Return the (x, y) coordinate for the center point of the cell that contains the specified text.  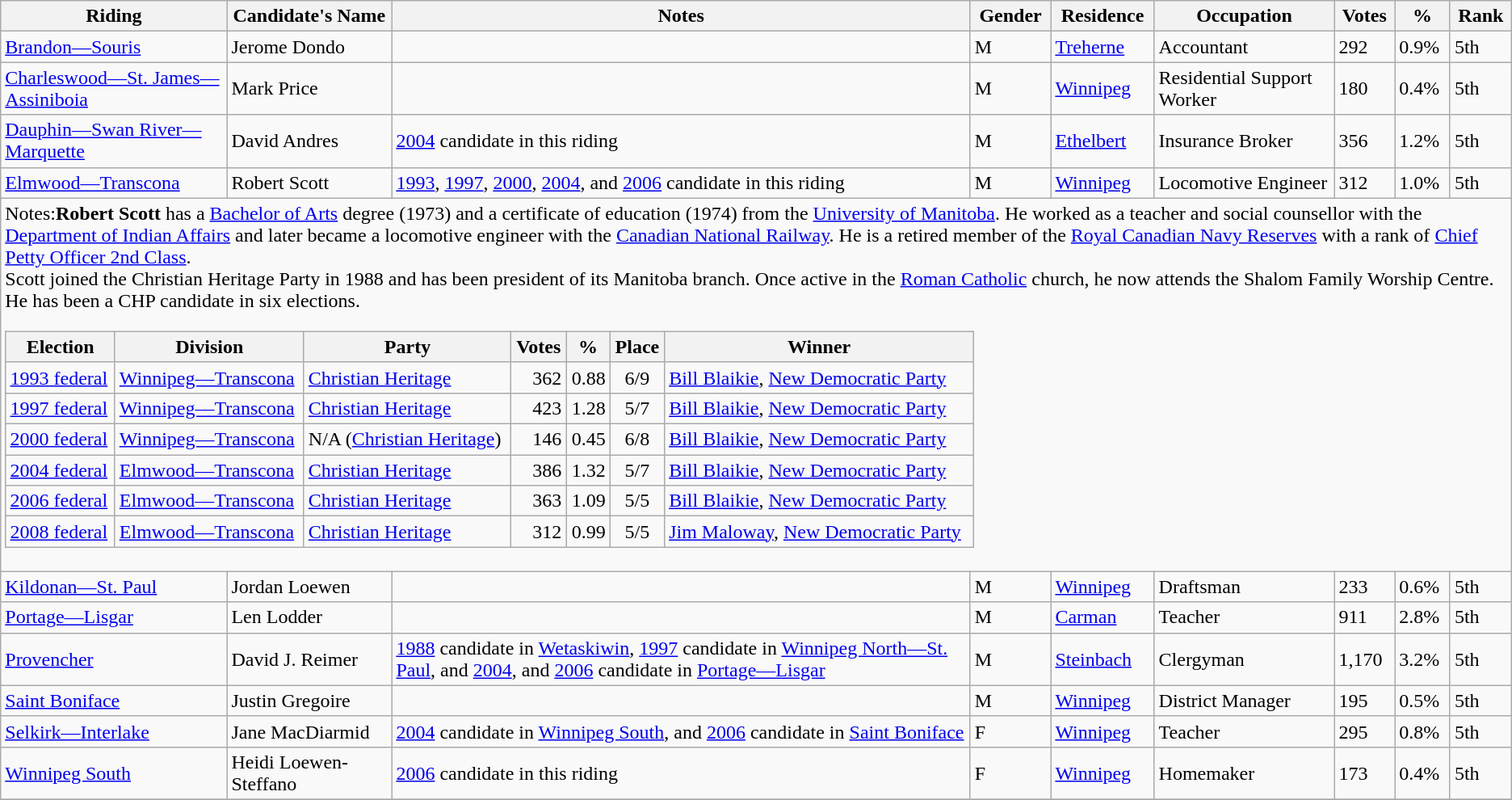
363 (539, 501)
Gender (1010, 16)
Justin Gregoire (309, 701)
2006 candidate in this riding (681, 773)
0.8% (1423, 731)
Jane MacDiarmid (309, 731)
Division (209, 347)
1993 federal (60, 377)
Saint Boniface (114, 701)
Jim Maloway, New Democratic Party (819, 532)
Robert Scott (309, 183)
Steinbach (1102, 659)
Portage—Lisgar (114, 617)
1.09 (588, 501)
1997 federal (60, 408)
Provencher (114, 659)
2008 federal (60, 532)
Residential Support Worker (1244, 89)
1.28 (588, 408)
0.5% (1423, 701)
Ethelbert (1102, 141)
Jordan Loewen (309, 587)
2006 federal (60, 501)
2004 candidate in this riding (681, 141)
3.2% (1423, 659)
Mark Price (309, 89)
146 (539, 440)
2000 federal (60, 440)
1988 candidate in Wetaskiwin, 1997 candidate in Winnipeg North—St. Paul, and 2004, and 2006 candidate in Portage—Lisgar (681, 659)
2004 candidate in Winnipeg South, and 2006 candidate in Saint Boniface (681, 731)
356 (1365, 141)
District Manager (1244, 701)
Selkirk—Interlake (114, 731)
Len Lodder (309, 617)
David J. Reimer (309, 659)
362 (539, 377)
2.8% (1423, 617)
David Andres (309, 141)
Winnipeg South (114, 773)
0.99 (588, 532)
1.0% (1423, 183)
Brandon—Souris (114, 47)
Draftsman (1244, 587)
1.2% (1423, 141)
Locomotive Engineer (1244, 183)
Homemaker (1244, 773)
180 (1365, 89)
Charleswood—St. James—Assiniboia (114, 89)
1.32 (588, 470)
Jerome Dondo (309, 47)
295 (1365, 731)
Election (60, 347)
Insurance Broker (1244, 141)
Riding (114, 16)
N/A (Christian Heritage) (407, 440)
6/8 (636, 440)
Dauphin—Swan River—Marquette (114, 141)
0.9% (1423, 47)
292 (1365, 47)
6/9 (636, 377)
195 (1365, 701)
Candidate's Name (309, 16)
0.45 (588, 440)
2004 federal (60, 470)
Notes (681, 16)
Rank (1480, 16)
423 (539, 408)
0.6% (1423, 587)
233 (1365, 587)
Residence (1102, 16)
Treherne (1102, 47)
Accountant (1244, 47)
Occupation (1244, 16)
Winner (819, 347)
173 (1365, 773)
911 (1365, 617)
Heidi Loewen-Steffano (309, 773)
Kildonan—St. Paul (114, 587)
386 (539, 470)
Carman (1102, 617)
Clergyman (1244, 659)
Place (636, 347)
0.88 (588, 377)
1,170 (1365, 659)
1993, 1997, 2000, 2004, and 2006 candidate in this riding (681, 183)
Party (407, 347)
